For the text-containing cell, return its midpoint in [x, y] coordinate format. 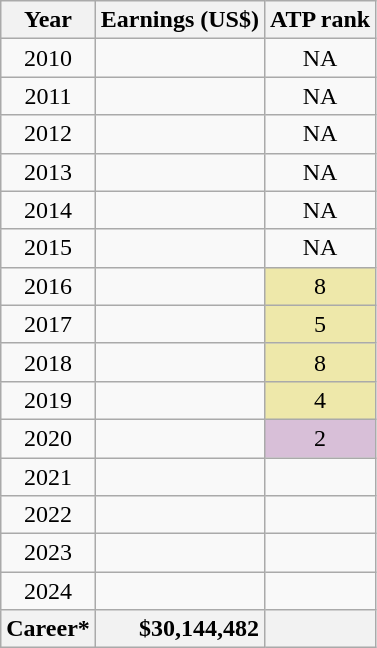
2020 [48, 438]
2019 [48, 400]
2017 [48, 324]
2023 [48, 553]
2018 [48, 362]
$30,144,482 [180, 629]
2011 [48, 96]
2022 [48, 515]
2012 [48, 134]
2016 [48, 286]
5 [320, 324]
ATP rank [320, 20]
2024 [48, 591]
2010 [48, 58]
Career* [48, 629]
2015 [48, 248]
2014 [48, 210]
4 [320, 400]
Earnings (US$) [180, 20]
2013 [48, 172]
2021 [48, 477]
Year [48, 20]
2 [320, 438]
